Return [x, y] of the center of cell containing provided text 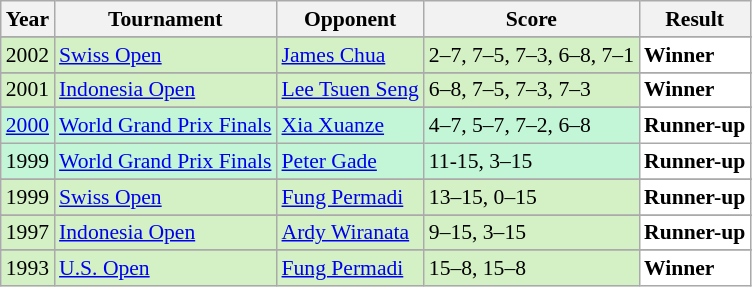
2–7, 7–5, 7–3, 6–8, 7–1 [532, 55]
James Chua [350, 55]
4–7, 5–7, 7–2, 6–8 [532, 126]
2001 [28, 90]
Xia Xuanze [350, 126]
11-15, 3–15 [532, 162]
Ardy Wiranata [350, 233]
13–15, 0–15 [532, 197]
Lee Tsuen Seng [350, 90]
Score [532, 19]
Peter Gade [350, 162]
1993 [28, 269]
9–15, 3–15 [532, 233]
1997 [28, 233]
Year [28, 19]
Opponent [350, 19]
U.S. Open [165, 269]
15–8, 15–8 [532, 269]
2000 [28, 126]
6–8, 7–5, 7–3, 7–3 [532, 90]
Result [694, 19]
Tournament [165, 19]
2002 [28, 55]
